Determine the [x, y] coordinate at the center of the cell enclosing the given text.  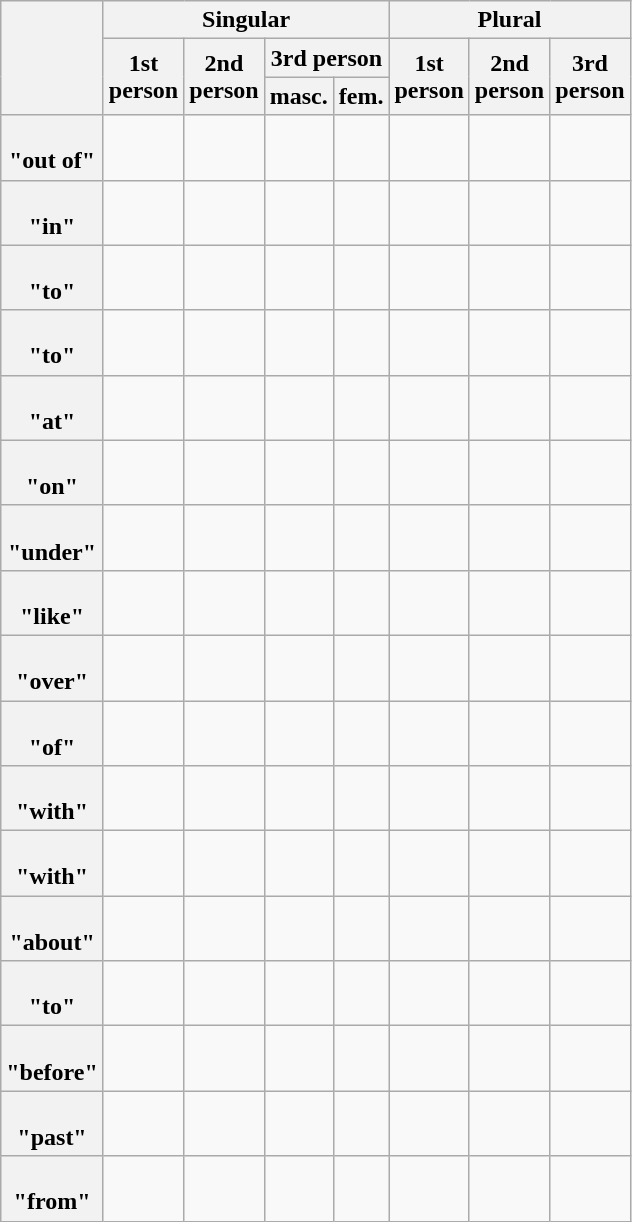
Plural [510, 20]
3rdperson [590, 77]
3rd person [326, 58]
"like" [52, 602]
"about" [52, 928]
fem. [361, 96]
"over" [52, 668]
"at" [52, 408]
"on" [52, 472]
Singular [246, 20]
"of" [52, 732]
"from" [52, 1188]
"under" [52, 538]
"out of" [52, 148]
"in" [52, 212]
masc. [298, 96]
"before" [52, 1058]
"past" [52, 1124]
